Find where the given text appears and provide that cell's center as [x, y] coordinate. 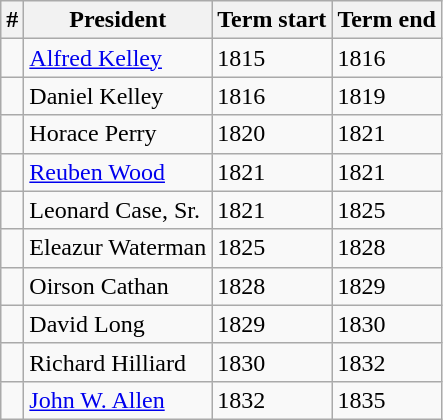
Richard Hilliard [118, 362]
Reuben Wood [118, 172]
1820 [272, 134]
Horace Perry [118, 134]
1835 [387, 400]
Daniel Kelley [118, 96]
1815 [272, 58]
President [118, 20]
Alfred Kelley [118, 58]
Leonard Case, Sr. [118, 210]
1819 [387, 96]
Eleazur Waterman [118, 248]
Term end [387, 20]
David Long [118, 324]
# [12, 20]
John W. Allen [118, 400]
Term start [272, 20]
Oirson Cathan [118, 286]
